Extract the [X, Y] coordinate from the center of the cell holding the provided text.  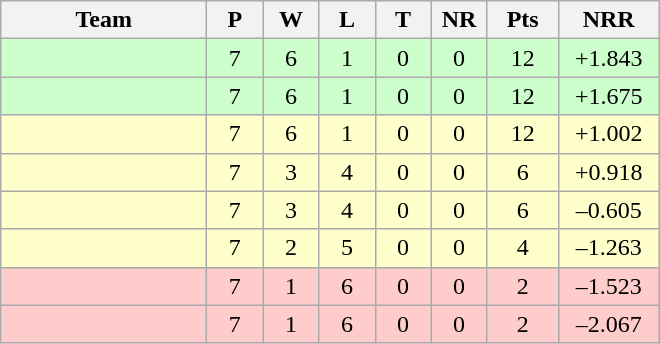
NRR [608, 20]
–0.605 [608, 210]
P [235, 20]
–1.523 [608, 286]
Team [104, 20]
+1.843 [608, 58]
T [403, 20]
–1.263 [608, 248]
W [291, 20]
Pts [522, 20]
+0.918 [608, 172]
NR [459, 20]
+1.002 [608, 134]
+1.675 [608, 96]
–2.067 [608, 324]
L [347, 20]
5 [347, 248]
